Locate the cell with the specified text and output its (X, Y) center coordinate. 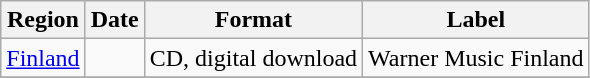
CD, digital download (253, 58)
Date (114, 20)
Format (253, 20)
Finland (43, 58)
Region (43, 20)
Warner Music Finland (476, 58)
Label (476, 20)
